Capture the cell that displays the provided text and extract its (X, Y) central coordinate. 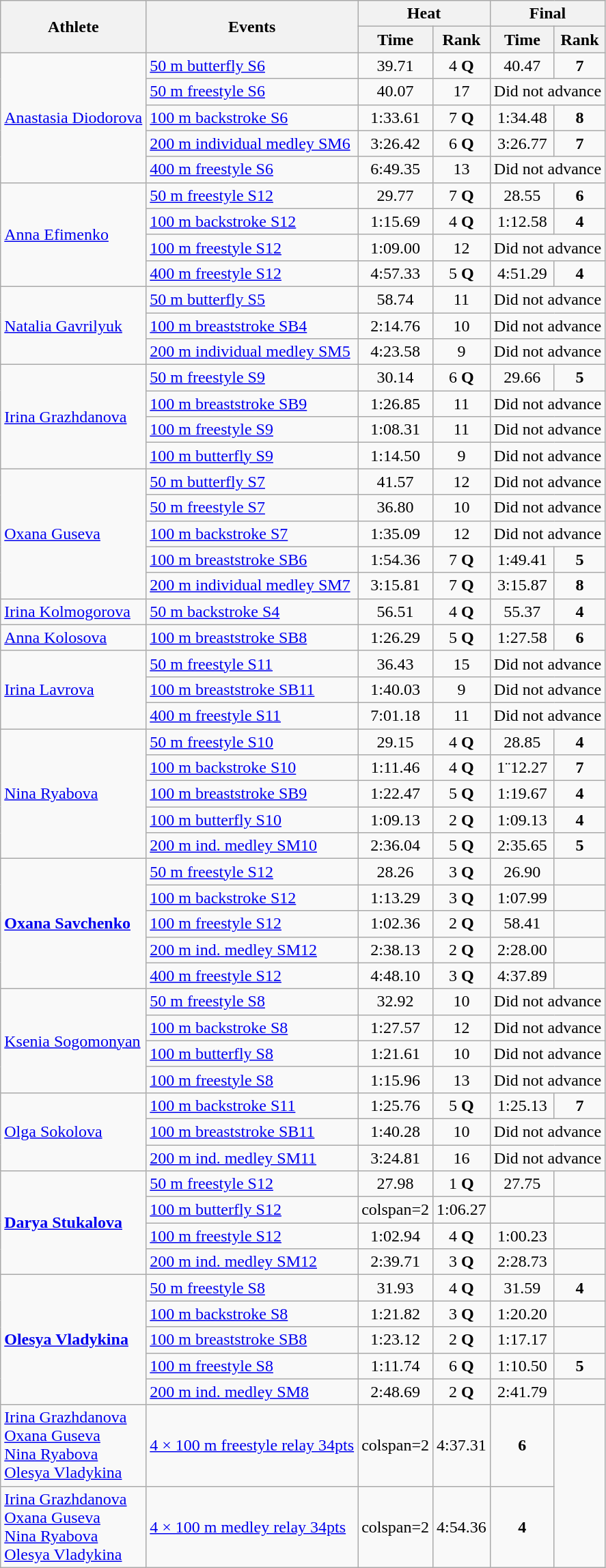
100 m butterfly S12 (252, 1210)
1:14.50 (396, 456)
56.51 (396, 611)
2:48.69 (396, 1392)
200 m individual medley SM6 (252, 143)
1:40.03 (396, 689)
Oxana Savchenko (74, 924)
1 Q (462, 1184)
100 m backstroke S10 (252, 768)
Olesya Vladykina (74, 1340)
1:27.58 (522, 637)
27.75 (522, 1184)
4:51.29 (522, 273)
Nina Ryabova (74, 793)
2:28.00 (522, 950)
400 m freestyle S11 (252, 715)
Heat (424, 14)
200 m individual medley SM7 (252, 586)
26.90 (522, 872)
31.93 (396, 1288)
39.71 (396, 66)
Natalia Gavrilyuk (74, 325)
15 (462, 663)
40.07 (396, 92)
50 m butterfly S7 (252, 482)
Anna Efimenko (74, 234)
2:41.79 (522, 1392)
32.92 (396, 1002)
29.15 (396, 741)
58.41 (522, 924)
4:48.10 (396, 976)
41.57 (396, 482)
100 m breaststroke SB4 (252, 326)
400 m freestyle S6 (252, 169)
1:13.29 (396, 898)
1:12.58 (522, 221)
1:17.17 (522, 1340)
Final (547, 14)
36.43 (396, 663)
100 m backstroke S6 (252, 118)
27.98 (396, 1184)
3:26.42 (396, 143)
2:28.73 (522, 1262)
3:24.81 (396, 1158)
4:57.33 (396, 273)
Olga Sokolova (74, 1131)
1:08.31 (396, 430)
200 m ind. medley SM10 (252, 846)
31.59 (522, 1288)
2:35.65 (522, 846)
1:20.20 (522, 1314)
1:07.99 (522, 898)
1:33.61 (396, 118)
50 m backstroke S4 (252, 611)
29.66 (522, 378)
200 m ind. medley SM8 (252, 1392)
4:37.31 (462, 1446)
Irina Kolmogorova (74, 611)
1:10.50 (522, 1366)
1:26.29 (396, 637)
Irina Grazhdanova (74, 417)
Anastasia Diodorova (74, 118)
1:25.13 (522, 1105)
2:36.04 (396, 846)
Oxana Guseva (74, 534)
1:19.67 (522, 794)
200 m individual medley SM5 (252, 352)
29.77 (396, 195)
50 m freestyle S10 (252, 741)
100 m backstroke S7 (252, 534)
100 m butterfly S9 (252, 456)
Events (252, 27)
1:15.96 (396, 1079)
50 m freestyle S11 (252, 663)
1:27.57 (396, 1028)
50 m freestyle S9 (252, 378)
28.55 (522, 195)
3:15.87 (522, 586)
30.14 (396, 378)
1:09.00 (396, 247)
1:21.61 (396, 1054)
Anna Kolosova (74, 637)
2:14.76 (396, 326)
4:37.89 (522, 976)
1:25.76 (396, 1105)
7:01.18 (396, 715)
Ksenia Sogomonyan (74, 1041)
50 m freestyle S7 (252, 508)
28.85 (522, 741)
4:54.36 (462, 1526)
200 m ind. medley SM11 (252, 1158)
36.80 (396, 508)
1¨12.27 (522, 768)
100 m butterfly S10 (252, 820)
1:06.27 (462, 1210)
16 (462, 1158)
1:11.46 (396, 768)
100 m freestyle S9 (252, 430)
4 × 100 m medley relay 34pts (252, 1526)
1:00.23 (522, 1236)
55.37 (522, 611)
3:15.81 (396, 586)
50 m freestyle S6 (252, 92)
100 m butterfly S8 (252, 1054)
28.26 (396, 872)
1:21.82 (396, 1314)
Darya Stukalova (74, 1223)
1:15.69 (396, 221)
1:02.36 (396, 924)
1:22.47 (396, 794)
1:34.48 (522, 118)
58.74 (396, 299)
1:40.28 (396, 1131)
100 m backstroke S11 (252, 1105)
17 (462, 92)
2:38.13 (396, 950)
3:26.77 (522, 143)
Irina Lavrova (74, 689)
50 m butterfly S5 (252, 299)
1:54.36 (396, 560)
1:11.74 (396, 1366)
2:39.71 (396, 1262)
4:23.58 (396, 352)
1:49.41 (522, 560)
1:02.94 (396, 1236)
1:26.85 (396, 404)
1:35.09 (396, 534)
4 × 100 m freestyle relay 34pts (252, 1446)
6:49.35 (396, 169)
100 m breaststroke SB6 (252, 560)
Athlete (74, 27)
40.47 (522, 66)
1:23.12 (396, 1340)
50 m butterfly S6 (252, 66)
